Scan for the cell matching the given text and deliver its (x, y) coordinate at center. 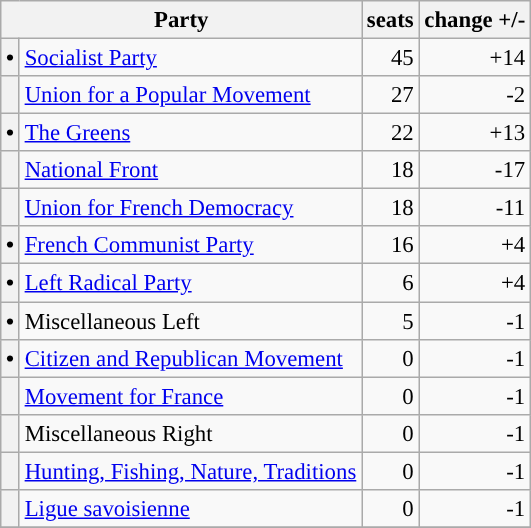
+14 (475, 58)
French Communist Party (190, 245)
+13 (475, 133)
6 (390, 283)
Miscellaneous Left (190, 321)
-2 (475, 95)
Citizen and Republican Movement (190, 358)
Movement for France (190, 396)
5 (390, 321)
Union for French Democracy (190, 208)
22 (390, 133)
45 (390, 58)
-11 (475, 208)
The Greens (190, 133)
seats (390, 20)
Socialist Party (190, 58)
Miscellaneous Right (190, 433)
Hunting, Fishing, Nature, Traditions (190, 471)
National Front (190, 170)
16 (390, 245)
-17 (475, 170)
Union for a Popular Movement (190, 95)
change +/- (475, 20)
Left Radical Party (190, 283)
Ligue savoisienne (190, 509)
Party (182, 20)
27 (390, 95)
